Determine the [X, Y] coordinate at the center of the cell enclosing the given text.  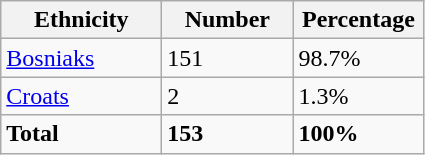
Croats [82, 96]
Total [82, 134]
151 [228, 58]
Percentage [358, 20]
153 [228, 134]
100% [358, 134]
Bosniaks [82, 58]
Ethnicity [82, 20]
Number [228, 20]
2 [228, 96]
1.3% [358, 96]
98.7% [358, 58]
